Capture the cell that displays the provided text and extract its (x, y) central coordinate. 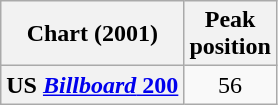
Peakposition (230, 34)
Chart (2001) (92, 34)
US Billboard 200 (92, 85)
56 (230, 85)
